From the cell containing the given text, extract its center point as (x, y) coordinate. 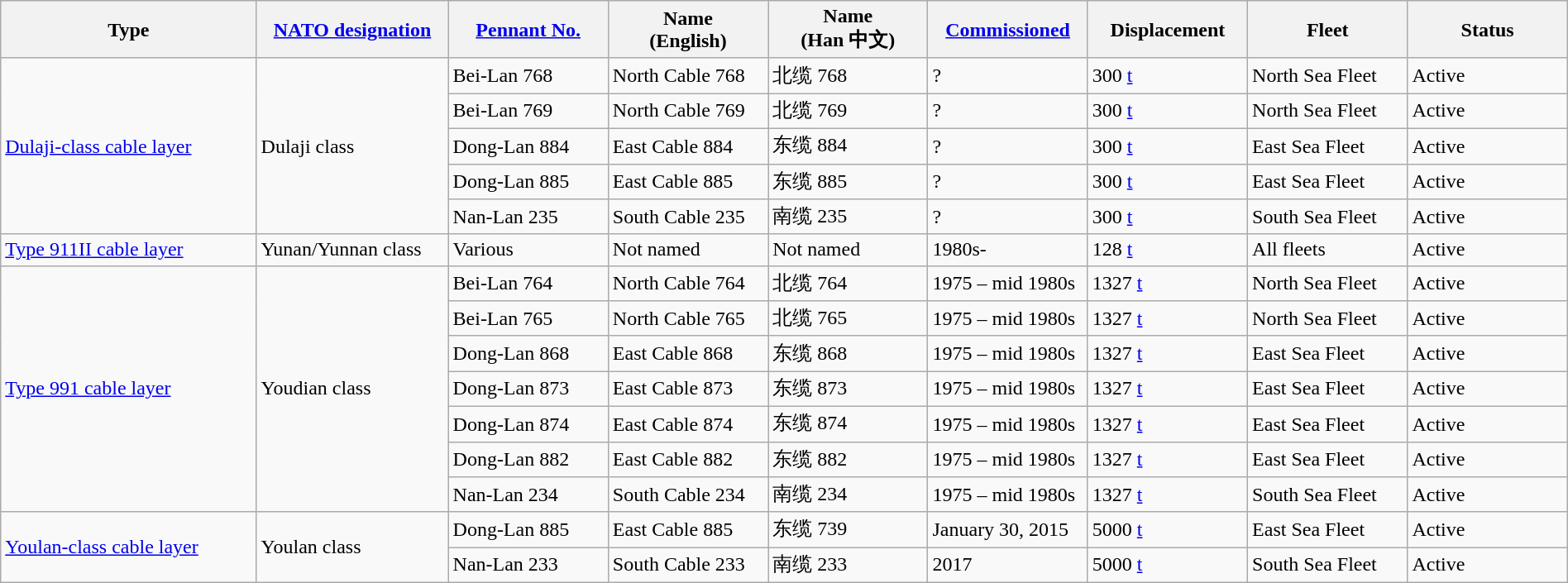
Dong-Lan 884 (528, 146)
东缆 739 (849, 529)
Pennant No. (528, 30)
South Cable 235 (688, 217)
East Cable 873 (688, 389)
Status (1487, 30)
Nan-Lan 235 (528, 217)
Dong-Lan 874 (528, 423)
South Cable 233 (688, 566)
East Cable 884 (688, 146)
128 t (1168, 250)
东缆 873 (849, 389)
Bei-Lan 768 (528, 76)
东缆 868 (849, 354)
Type 911II cable layer (129, 250)
Name(English) (688, 30)
East Cable 874 (688, 423)
2017 (1007, 566)
北缆 764 (849, 283)
Nan-Lan 234 (528, 495)
Fleet (1328, 30)
Dong-Lan 882 (528, 460)
东缆 884 (849, 146)
Youlan-class cable layer (129, 547)
East Cable 868 (688, 354)
Bei-Lan 764 (528, 283)
Commissioned (1007, 30)
Youdian class (352, 389)
Displacement (1168, 30)
Yunan/Yunnan class (352, 250)
北缆 765 (849, 319)
Various (528, 250)
南缆 235 (849, 217)
东缆 874 (849, 423)
Bei-Lan 769 (528, 111)
North Cable 768 (688, 76)
Dong-Lan 868 (528, 354)
南缆 234 (849, 495)
东缆 882 (849, 460)
Name(Han 中文) (849, 30)
NATO designation (352, 30)
January 30, 2015 (1007, 529)
Dulaji class (352, 146)
All fleets (1328, 250)
南缆 233 (849, 566)
Type (129, 30)
北缆 769 (849, 111)
Dulaji-class cable layer (129, 146)
Dong-Lan 873 (528, 389)
Type 991 cable layer (129, 389)
东缆 885 (849, 182)
North Cable 765 (688, 319)
Nan-Lan 233 (528, 566)
北缆 768 (849, 76)
North Cable 769 (688, 111)
North Cable 764 (688, 283)
1980s- (1007, 250)
East Cable 882 (688, 460)
Youlan class (352, 547)
South Cable 234 (688, 495)
Bei-Lan 765 (528, 319)
